Return [x, y] of the center of cell containing provided text 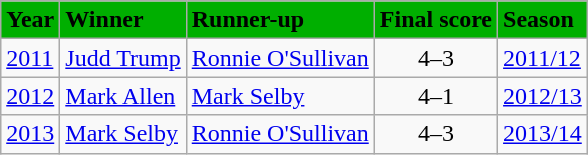
Year [30, 20]
2013/14 [543, 134]
Winner [123, 20]
2013 [30, 134]
Runner-up [280, 20]
Mark Allen [123, 96]
2012/13 [543, 96]
4–1 [436, 96]
2011/12 [543, 58]
Season [543, 20]
Final score [436, 20]
Judd Trump [123, 58]
2011 [30, 58]
2012 [30, 96]
